Determine the [x, y] coordinate at the center of the cell enclosing the given text.  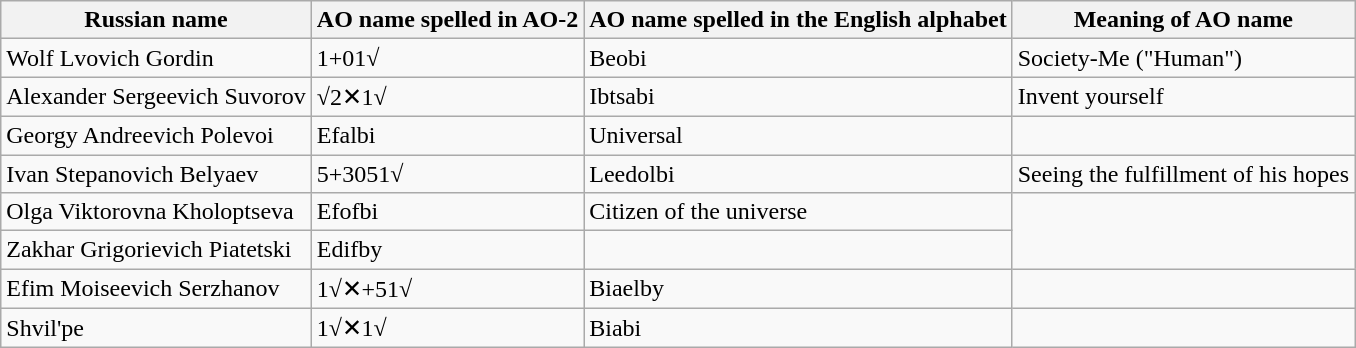
Biabi [798, 328]
1√✕+51√ [447, 289]
Beobi [798, 58]
Universal [798, 135]
Citizen of the universe [798, 212]
Olga Viktorovna Kholoptseva [156, 212]
AO name spelled in AO-2 [447, 20]
√2✕1√ [447, 97]
Invent yourself [1183, 97]
Wolf Lvovich Gordin [156, 58]
1√✕1√ [447, 328]
Edifby [447, 250]
Efalbi [447, 135]
1+01√ [447, 58]
Biaelby [798, 289]
Zakhar Grigorievich Piatetski [156, 250]
Alexander Sergeevich Suvorov [156, 97]
Meaning of AO name [1183, 20]
AO name spelled in the English alphabet [798, 20]
Ibtsabi [798, 97]
Efofbi [447, 212]
Russian name [156, 20]
Ivan Stepanovich Belyaev [156, 173]
5+3051√ [447, 173]
Leedolbi [798, 173]
Shvil'pe [156, 328]
Georgy Andreevich Polevoi [156, 135]
Society-Me ("Human") [1183, 58]
Efim Moiseevich Serzhanov [156, 289]
Seeing the fulfillment of his hopes [1183, 173]
